Pinpoint the cell where the given text exists, returning its (X, Y) midpoint coordinate. 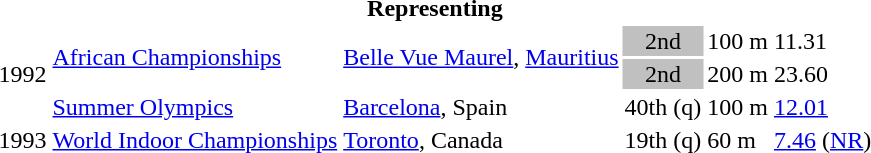
40th (q) (663, 107)
African Championships (195, 58)
200 m (738, 74)
Belle Vue Maurel, Mauritius (481, 58)
Barcelona, Spain (481, 107)
Summer Olympics (195, 107)
